Return (X, Y) of the center of cell containing provided text 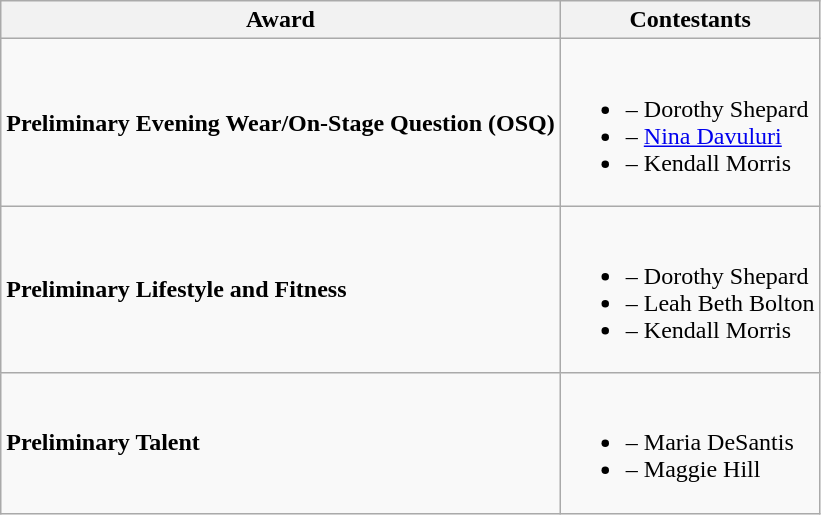
– Dorothy Shepard – Nina Davuluri – Kendall Morris (690, 122)
Preliminary Talent (281, 443)
Preliminary Lifestyle and Fitness (281, 290)
Preliminary Evening Wear/On-Stage Question (OSQ) (281, 122)
– Maria DeSantis – Maggie Hill (690, 443)
– Dorothy Shepard – Leah Beth Bolton – Kendall Morris (690, 290)
Contestants (690, 20)
Award (281, 20)
